Search for the cell housing the specified text and yield its [x, y] center coordinate. 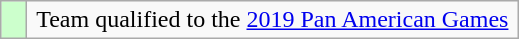
Team qualified to the 2019 Pan American Games [272, 20]
